From the cell containing the given text, extract its center point as (X, Y) coordinate. 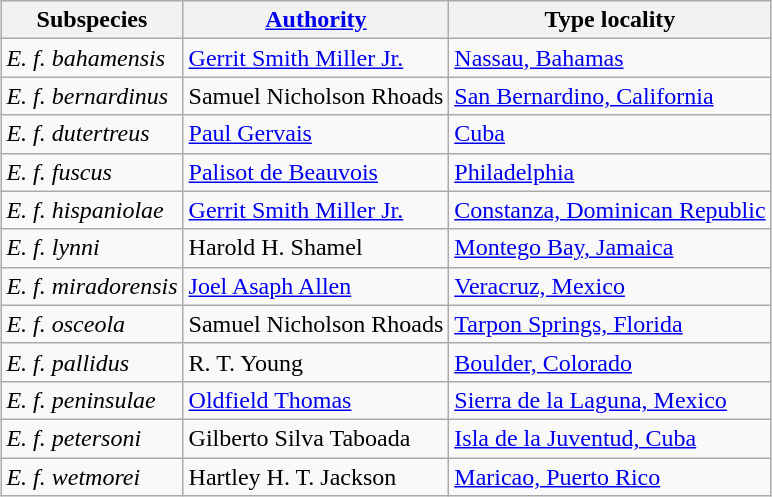
E. f. bernardinus (92, 96)
Sierra de la Laguna, Mexico (610, 400)
E. f. lynni (92, 248)
Isla de la Juventud, Cuba (610, 438)
Hartley H. T. Jackson (316, 477)
Boulder, Colorado (610, 362)
E. f. miradorensis (92, 286)
E. f. wetmorei (92, 477)
Authority (316, 20)
E. f. fuscus (92, 172)
Tarpon Springs, Florida (610, 324)
Harold H. Shamel (316, 248)
Nassau, Bahamas (610, 58)
Montego Bay, Jamaica (610, 248)
Constanza, Dominican Republic (610, 210)
Palisot de Beauvois (316, 172)
E. f. bahamensis (92, 58)
Type locality (610, 20)
E. f. osceola (92, 324)
Veracruz, Mexico (610, 286)
San Bernardino, California (610, 96)
Paul Gervais (316, 134)
Subspecies (92, 20)
R. T. Young (316, 362)
Cuba (610, 134)
Philadelphia (610, 172)
Maricao, Puerto Rico (610, 477)
Joel Asaph Allen (316, 286)
E. f. pallidus (92, 362)
E. f. petersoni (92, 438)
E. f. peninsulae (92, 400)
E. f. dutertreus (92, 134)
Gilberto Silva Taboada (316, 438)
Oldfield Thomas (316, 400)
E. f. hispaniolae (92, 210)
